Return the (X, Y) coordinate for the center point of the cell that contains the specified text.  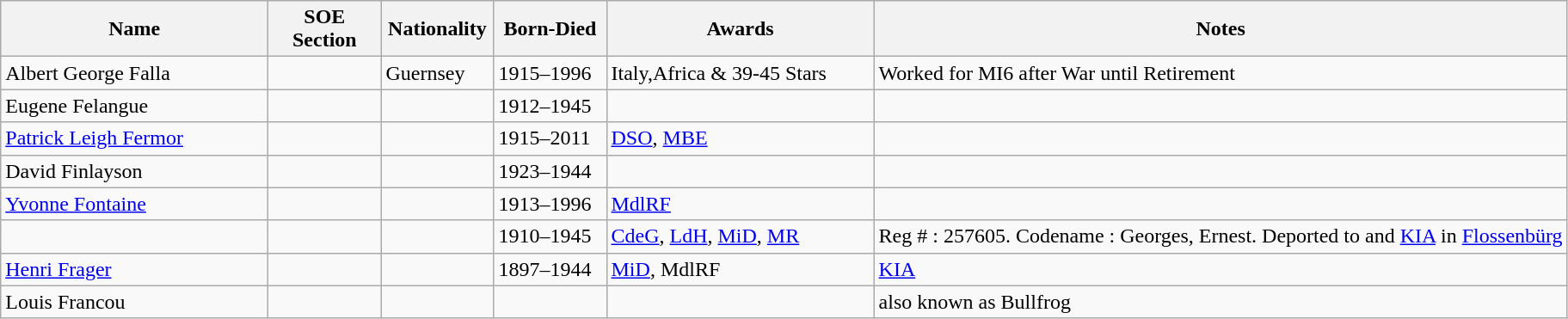
1912–1945 (550, 106)
SOE Section (325, 29)
Yvonne Fontaine (134, 204)
Guernsey (437, 73)
Albert George Falla (134, 73)
Born-Died (550, 29)
1910–1945 (550, 236)
1915–2011 (550, 138)
Awards (740, 29)
David Finlayson (134, 171)
1913–1996 (550, 204)
KIA (1221, 269)
Patrick Leigh Fermor (134, 138)
1923–1944 (550, 171)
1897–1944 (550, 269)
Notes (1221, 29)
Louis Francou (134, 302)
DSO, MBE (740, 138)
Nationality (437, 29)
Italy,Africa & 39-45 Stars (740, 73)
Eugene Felangue (134, 106)
Name (134, 29)
also known as Bullfrog (1221, 302)
1915–1996 (550, 73)
MdlRF (740, 204)
Henri Frager (134, 269)
MiD, MdlRF (740, 269)
Reg # : 257605. Codename : Georges, Ernest. Deported to and KIA in Flossenbürg (1221, 236)
CdeG, LdH, MiD, MR (740, 236)
Worked for MI6 after War until Retirement (1221, 73)
